Identify which cell holds the provided text, then report its (x, y) central coordinate. 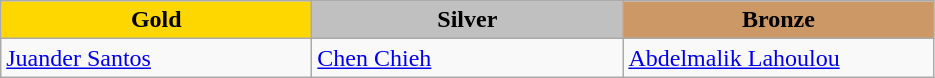
Silver (468, 20)
Juander Santos (156, 58)
Gold (156, 20)
Chen Chieh (468, 58)
Bronze (778, 20)
Abdelmalik Lahoulou (778, 58)
